Scan for the cell matching the given text and deliver its [x, y] coordinate at center. 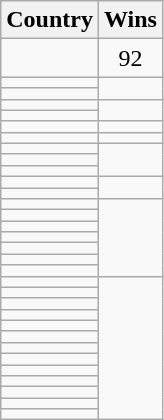
92 [130, 58]
Country [50, 20]
Wins [130, 20]
